Provide the [x, y] coordinate of the cell's center where the given text is located.  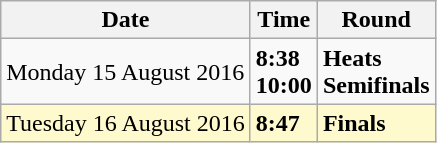
Monday 15 August 2016 [126, 72]
Finals [376, 123]
Time [284, 20]
HeatsSemifinals [376, 72]
Round [376, 20]
8:3810:00 [284, 72]
Tuesday 16 August 2016 [126, 123]
Date [126, 20]
8:47 [284, 123]
